Detect which cell encompasses the target text, then output its (X, Y) center coordinate. 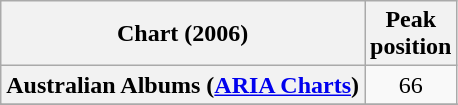
Chart (2006) (183, 34)
Peakposition (411, 34)
Australian Albums (ARIA Charts) (183, 85)
66 (411, 85)
